Return the (x, y) coordinate for the center point of the cell that contains the specified text.  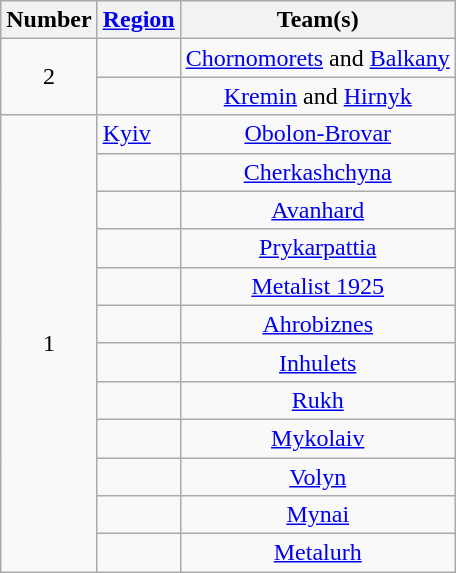
Mykolaiv (318, 438)
Mynai (318, 515)
1 (49, 344)
Avanhard (318, 210)
2 (49, 77)
Prykarpattia (318, 248)
Metalurh (318, 553)
Metalist 1925 (318, 286)
Region (138, 20)
Obolon-Brovar (318, 134)
Kremin and Hirnyk (318, 96)
Kyiv (138, 134)
Cherkashchyna (318, 172)
Chornomorets and Balkany (318, 58)
Volyn (318, 477)
Rukh (318, 400)
Number (49, 20)
Inhulets (318, 362)
Ahrobiznes (318, 324)
Team(s) (318, 20)
